Determine the (X, Y) coordinate at the center of the cell enclosing the given text.  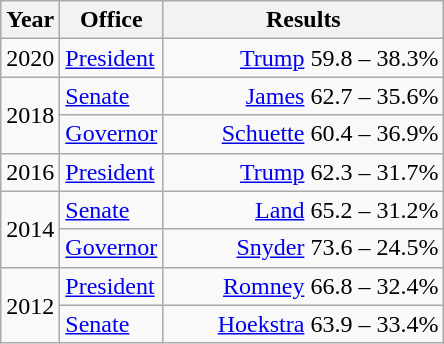
2016 (30, 172)
2020 (30, 58)
Land 65.2 – 31.2% (304, 210)
Year (30, 20)
2018 (30, 115)
Hoekstra 63.9 – 33.4% (304, 324)
Snyder 73.6 – 24.5% (304, 248)
James 62.7 – 35.6% (304, 96)
Office (112, 20)
2012 (30, 305)
Trump 59.8 – 38.3% (304, 58)
Schuette 60.4 – 36.9% (304, 134)
2014 (30, 229)
Results (304, 20)
Trump 62.3 – 31.7% (304, 172)
Romney 66.8 – 32.4% (304, 286)
